Return the (x, y) coordinate for the center point of the cell that contains the specified text.  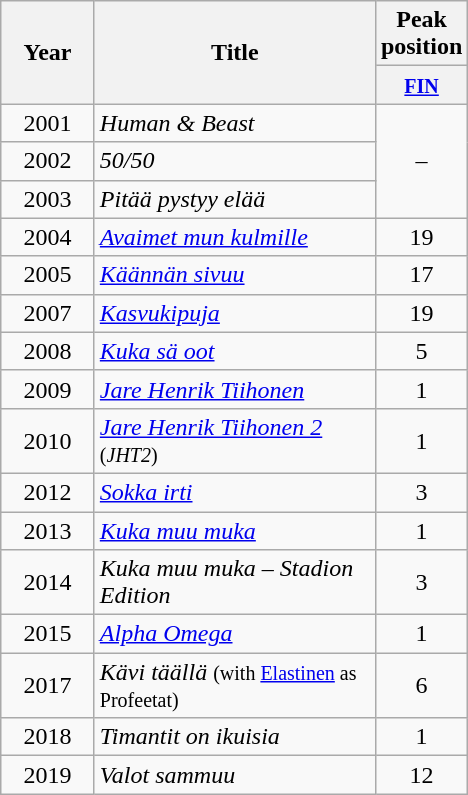
– (421, 161)
17 (421, 275)
Avaimet mun kulmille (234, 237)
5 (421, 351)
Kävi täällä (with Elastinen as Profeetat) (234, 686)
2005 (48, 275)
Jare Henrik Tiihonen 2 (JHT2) (234, 440)
2007 (48, 313)
2014 (48, 582)
Kasvukipuja (234, 313)
6 (421, 686)
Pitää pystyy elää (234, 199)
Year (48, 52)
Käännän sivuu (234, 275)
2003 (48, 199)
Title (234, 52)
2010 (48, 440)
2001 (48, 123)
FIN (421, 85)
Valot sammuu (234, 775)
12 (421, 775)
Kuka sä oot (234, 351)
Jare Henrik Tiihonen (234, 389)
Kuka muu muka (234, 531)
50/50 (234, 161)
2019 (48, 775)
Human & Beast (234, 123)
2013 (48, 531)
2018 (48, 737)
Kuka muu muka – Stadion Edition (234, 582)
2004 (48, 237)
2008 (48, 351)
2002 (48, 161)
Alpha Omega (234, 634)
Timantit on ikuisia (234, 737)
Peak position (421, 34)
2017 (48, 686)
2009 (48, 389)
Sokka irti (234, 492)
2012 (48, 492)
2015 (48, 634)
